Find where the given text appears and provide that cell's center as [X, Y] coordinate. 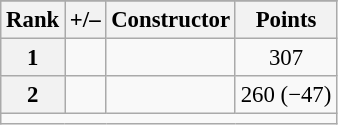
Points [286, 20]
Rank [33, 20]
260 (−47) [286, 95]
2 [33, 95]
Constructor [171, 20]
307 [286, 58]
1 [33, 58]
+/– [86, 20]
